From the cell containing the given text, extract its center point as (X, Y) coordinate. 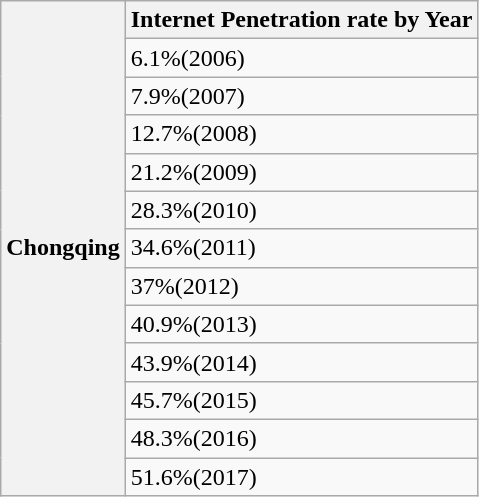
43.9%(2014) (302, 362)
Chongqing (63, 248)
28.3%(2010) (302, 210)
45.7%(2015) (302, 400)
12.7%(2008) (302, 134)
51.6%(2017) (302, 477)
6.1%(2006) (302, 58)
37%(2012) (302, 286)
40.9%(2013) (302, 324)
7.9%(2007) (302, 96)
34.6%(2011) (302, 248)
Internet Penetration rate by Year (302, 20)
48.3%(2016) (302, 438)
21.2%(2009) (302, 172)
